Output the (X, Y) coordinate of the center of the cell containing the given text.  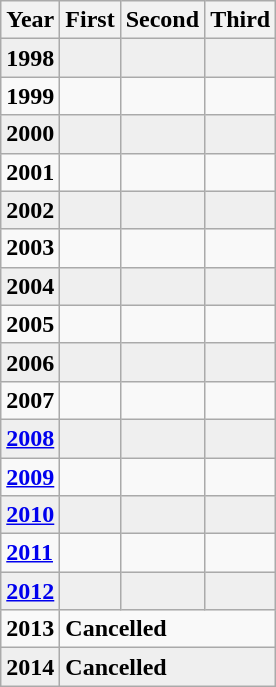
2006 (30, 362)
2000 (30, 134)
1999 (30, 96)
2011 (30, 553)
2003 (30, 248)
2013 (30, 629)
Second (162, 20)
2014 (30, 667)
2008 (30, 438)
2001 (30, 172)
2005 (30, 324)
2012 (30, 591)
First (90, 20)
Year (30, 20)
2010 (30, 515)
2002 (30, 210)
2007 (30, 400)
2009 (30, 477)
2004 (30, 286)
Third (240, 20)
1998 (30, 58)
